Find where the given text appears and provide that cell's center as (x, y) coordinate. 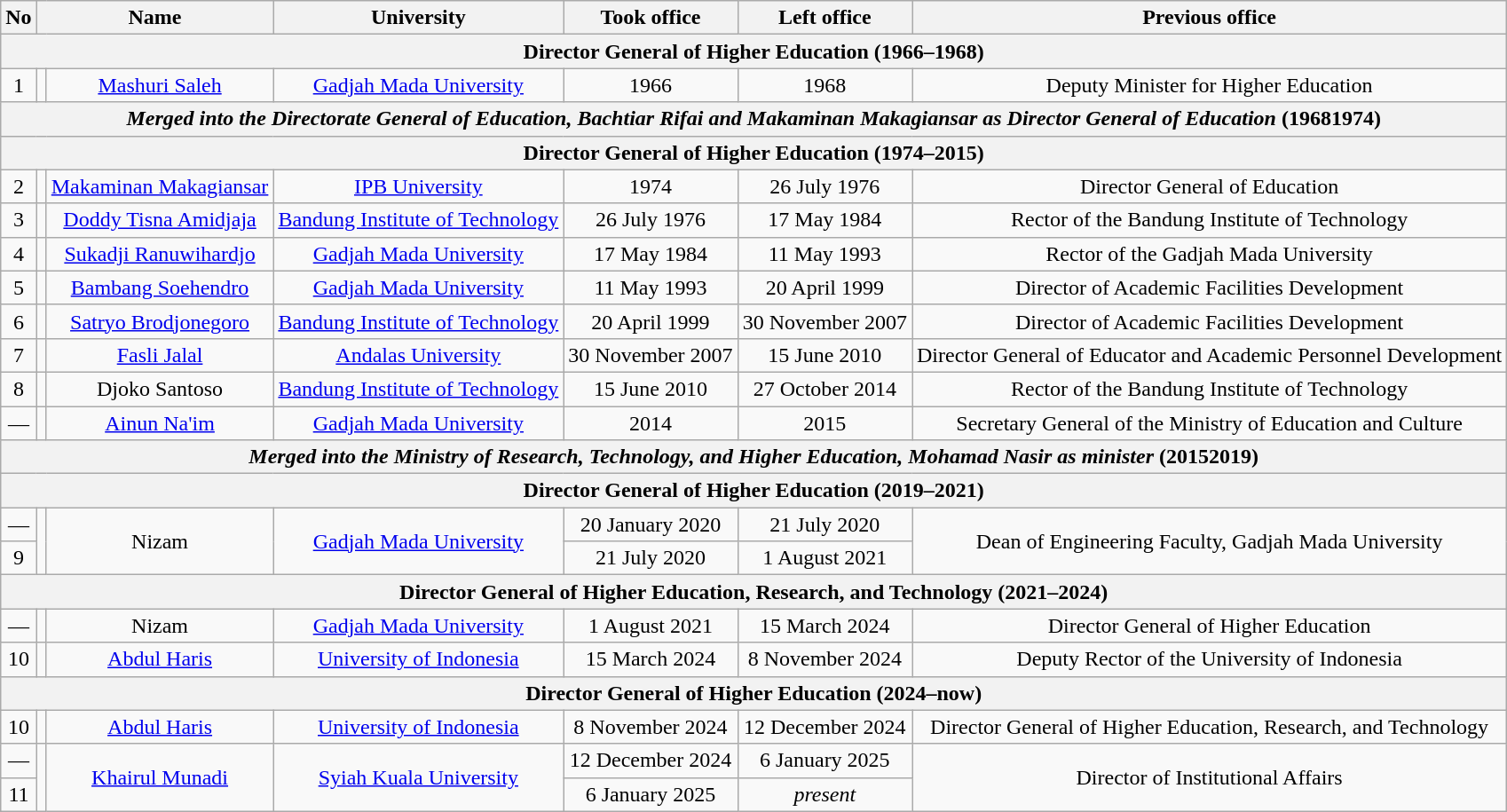
Director General of Higher Education (1210, 626)
9 (19, 558)
1966 (651, 85)
Mashuri Saleh (160, 85)
4 (19, 254)
1 (19, 85)
Director General of Higher Education, Research, and Technology (1210, 727)
Bambang Soehendro (160, 288)
Rector of the Gadjah Mada University (1210, 254)
Director General of Higher Education (2019–2021) (754, 491)
1974 (651, 186)
Director General of Higher Education, Research, and Technology (2021–2024) (754, 592)
Sukadji Ranuwihardjo (160, 254)
3 (19, 220)
2014 (651, 423)
2015 (825, 423)
Makaminan Makagiansar (160, 186)
Merged into the Directorate General of Education, Bachtiar Rifai and Makaminan Makagiansar as Director General of Education (19681974) (754, 119)
No (19, 18)
Deputy Minister for Higher Education (1210, 85)
Took office (651, 18)
Syiah Kuala University (419, 777)
11 (19, 794)
Andalas University (419, 355)
20 January 2020 (651, 524)
Dean of Engineering Faculty, Gadjah Mada University (1210, 541)
Khairul Munadi (160, 777)
Director General of Higher Education (1966–1968) (754, 51)
Director of Institutional Affairs (1210, 777)
Ainun Na'im (160, 423)
Previous office (1210, 18)
Left office (825, 18)
IPB University (419, 186)
8 (19, 389)
Director General of Education (1210, 186)
Secretary General of the Ministry of Education and Culture (1210, 423)
7 (19, 355)
1968 (825, 85)
2 (19, 186)
Satryo Brodjonegoro (160, 321)
Merged into the Ministry of Research, Technology, and Higher Education, Mohamad Nasir as minister (20152019) (754, 457)
6 (19, 321)
Director General of Educator and Academic Personnel Development (1210, 355)
27 October 2014 (825, 389)
Director General of Higher Education (2024–now) (754, 693)
5 (19, 288)
Doddy Tisna Amidjaja (160, 220)
University (419, 18)
Director General of Higher Education (1974–2015) (754, 153)
Name (154, 18)
Djoko Santoso (160, 389)
present (825, 794)
Deputy Rector of the University of Indonesia (1210, 659)
Fasli Jalal (160, 355)
